Extract the [X, Y] coordinate from the center of the cell holding the provided text.  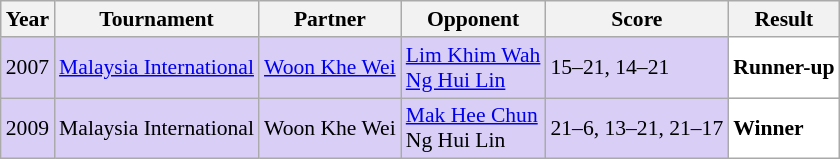
Score [636, 19]
Tournament [156, 19]
Mak Hee Chun Ng Hui Lin [474, 128]
21–6, 13–21, 21–17 [636, 128]
Winner [784, 128]
Result [784, 19]
Partner [330, 19]
Opponent [474, 19]
2007 [28, 68]
Year [28, 19]
15–21, 14–21 [636, 68]
Runner-up [784, 68]
Lim Khim Wah Ng Hui Lin [474, 68]
2009 [28, 128]
